Search for the cell housing the specified text and yield its [X, Y] center coordinate. 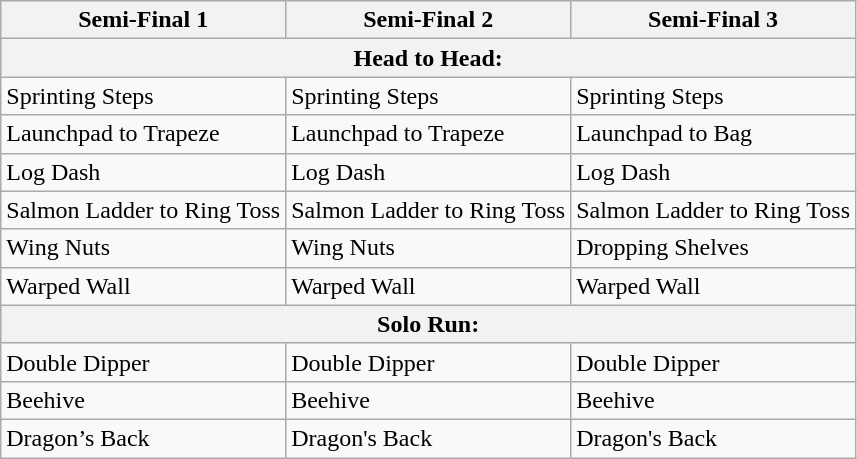
Solo Run: [428, 324]
Semi-Final 2 [428, 20]
Launchpad to Bag [714, 134]
Dropping Shelves [714, 248]
Head to Head: [428, 58]
Dragon’s Back [144, 438]
Semi-Final 3 [714, 20]
Semi-Final 1 [144, 20]
